Detect which cell encompasses the target text, then output its (x, y) center coordinate. 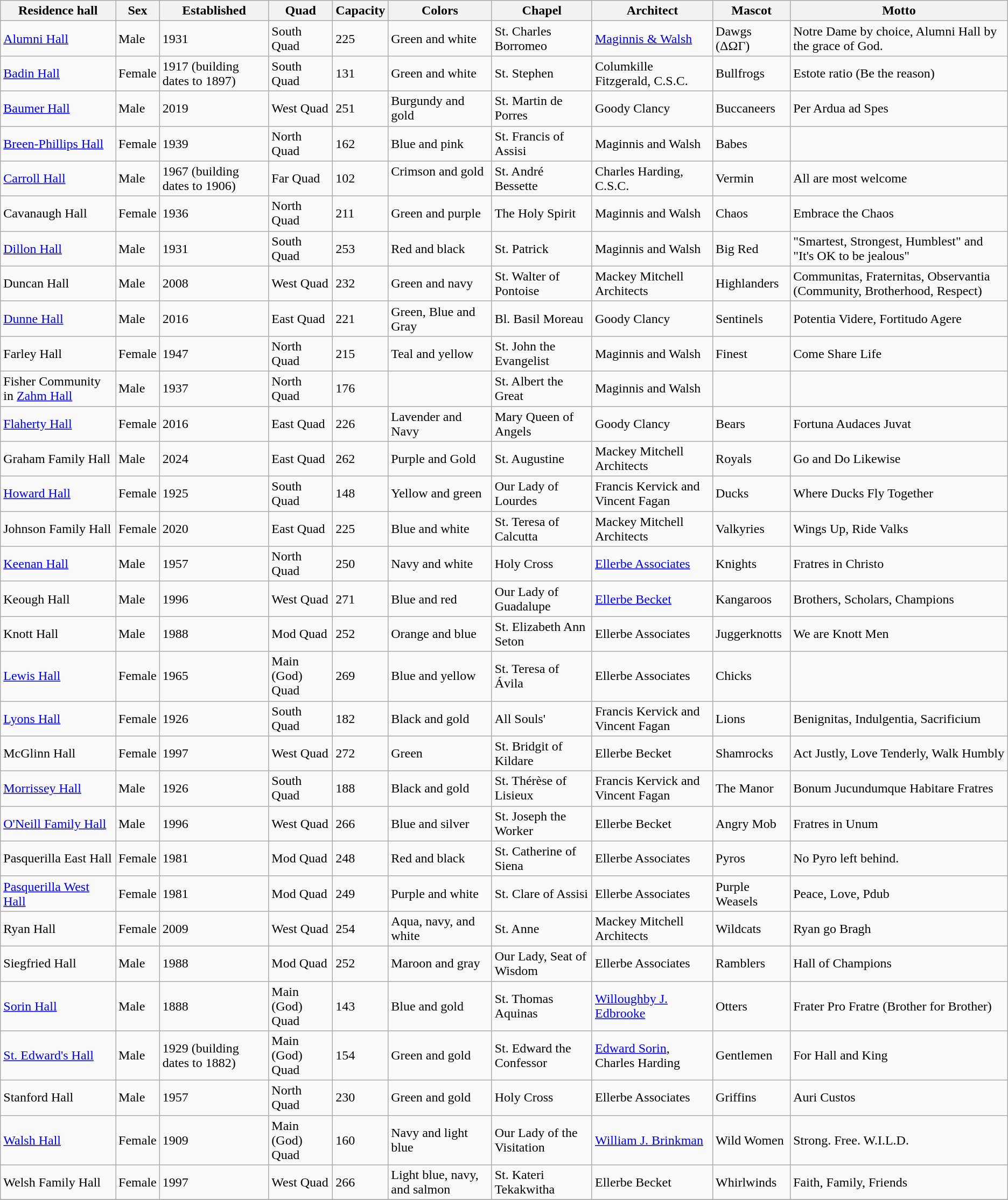
Knott Hall (58, 634)
We are Knott Men (899, 634)
Pyros (752, 858)
Breen-Phillips Hall (58, 143)
Valkyries (752, 529)
262 (361, 459)
Blue and gold (440, 1006)
No Pyro left behind. (899, 858)
St. John the Evangelist (542, 353)
2008 (214, 283)
Notre Dame by choice, Alumni Hall by the grace of God. (899, 39)
2009 (214, 928)
St. Teresa of Ávila (542, 676)
Farley Hall (58, 353)
Juggerknotts (752, 634)
1947 (214, 353)
253 (361, 249)
Light blue, navy, and salmon (440, 1182)
Otters (752, 1006)
Cavanaugh Hall (58, 213)
William J. Brinkman (652, 1140)
Bullfrogs (752, 73)
Griffins (752, 1098)
230 (361, 1098)
St. Thérèse of Lisieux (542, 788)
Potentia Videre, Fortitudo Agere (899, 319)
Purple Weasels (752, 894)
"Smartest, Strongest, Humblest" and "It's OK to be jealous" (899, 249)
188 (361, 788)
Wild Women (752, 1140)
Lions (752, 718)
Chapel (542, 11)
Green and purple (440, 213)
2024 (214, 459)
Royals (752, 459)
Dunne Hall (58, 319)
Come Share Life (899, 353)
St. Catherine of Siena (542, 858)
1967 (building dates to 1906) (214, 179)
Motto (899, 11)
Capacity (361, 11)
1939 (214, 143)
Colors (440, 11)
Edward Sorin, Charles Harding (652, 1056)
Highlanders (752, 283)
Bears (752, 423)
St. Bridgit of Kildare (542, 754)
102 (361, 179)
Maginnis & Walsh (652, 39)
Stanford Hall (58, 1098)
St. Kateri Tekakwitha (542, 1182)
Teal and yellow (440, 353)
Green (440, 754)
271 (361, 599)
Act Justly, Love Tenderly, Walk Humbly (899, 754)
182 (361, 718)
St. Joseph the Worker (542, 824)
Chicks (752, 676)
St. Martin de Porres (542, 109)
Navy and light blue (440, 1140)
Estote ratio (Be the reason) (899, 73)
All are most welcome (899, 179)
1937 (214, 389)
Babes (752, 143)
Strong. Free. W.I.L.D. (899, 1140)
Green and navy (440, 283)
O'Neill Family Hall (58, 824)
St. Edward's Hall (58, 1056)
All Souls' (542, 718)
Gentlemen (752, 1056)
Welsh Family Hall (58, 1182)
Yellow and green (440, 494)
Our Lady of Guadalupe (542, 599)
148 (361, 494)
Keenan Hall (58, 564)
Pasquerilla East Hall (58, 858)
Kangaroos (752, 599)
For Hall and King (899, 1056)
251 (361, 109)
Ducks (752, 494)
Aqua, navy, and white (440, 928)
Finest (752, 353)
249 (361, 894)
St. Teresa of Calcutta (542, 529)
Mary Queen of Angels (542, 423)
1936 (214, 213)
Bl. Basil Moreau (542, 319)
Wildcats (752, 928)
St. Edward the Confessor (542, 1056)
176 (361, 389)
Shamrocks (752, 754)
Per Ardua ad Spes (899, 109)
160 (361, 1140)
Embrace the Chaos (899, 213)
St. André Bessette (542, 179)
Pasquerilla West Hall (58, 894)
McGlinn Hall (58, 754)
Auri Custos (899, 1098)
Our Lady of Lourdes (542, 494)
221 (361, 319)
Fisher Community in Zahm Hall (58, 389)
Brothers, Scholars, Champions (899, 599)
Our Lady of the Visitation (542, 1140)
Ramblers (752, 964)
Frater Pro Fratre (Brother for Brother) (899, 1006)
Sex (138, 11)
215 (361, 353)
Siegfried Hall (58, 964)
Blue and pink (440, 143)
The Manor (752, 788)
2019 (214, 109)
272 (361, 754)
Keough Hall (58, 599)
Charles Harding, C.S.C. (652, 179)
Willoughby J. Edbrooke (652, 1006)
Blue and white (440, 529)
Mascot (752, 11)
232 (361, 283)
St. Francis of Assisi (542, 143)
Angry Mob (752, 824)
Buccaneers (752, 109)
Peace, Love, Pdub (899, 894)
Orange and blue (440, 634)
The Holy Spirit (542, 213)
Go and Do Likewise (899, 459)
Bonum Jucundumque Habitare Fratres (899, 788)
254 (361, 928)
St. Augustine (542, 459)
Flaherty Hall (58, 423)
131 (361, 73)
St. Clare of Assisi (542, 894)
Hall of Champions (899, 964)
Blue and silver (440, 824)
1909 (214, 1140)
Fratres in Christo (899, 564)
Carroll Hall (58, 179)
Johnson Family Hall (58, 529)
143 (361, 1006)
Quad (300, 11)
Dawgs (ΔΩΓ) (752, 39)
1917 (building dates to 1897) (214, 73)
Walsh Hall (58, 1140)
Architect (652, 11)
St. Patrick (542, 249)
226 (361, 423)
Sentinels (752, 319)
Fratres in Unum (899, 824)
St. Charles Borromeo (542, 39)
Established (214, 11)
Navy and white (440, 564)
Badin Hall (58, 73)
1888 (214, 1006)
Baumer Hall (58, 109)
1965 (214, 676)
Maroon and gray (440, 964)
Blue and red (440, 599)
Lavender and Navy (440, 423)
154 (361, 1056)
St. Elizabeth Ann Seton (542, 634)
211 (361, 213)
248 (361, 858)
Communitas, Fraternitas, Observantia (Community, Brotherhood, Respect) (899, 283)
1929 (building dates to 1882) (214, 1056)
St. Walter of Pontoise (542, 283)
Morrissey Hall (58, 788)
162 (361, 143)
Alumni Hall (58, 39)
Ryan Hall (58, 928)
Faith, Family, Friends (899, 1182)
Residence hall (58, 11)
269 (361, 676)
Far Quad (300, 179)
Green, Blue and Gray (440, 319)
Blue and yellow (440, 676)
Where Ducks Fly Together (899, 494)
Purple and white (440, 894)
Chaos (752, 213)
Columkille Fitzgerald, C.S.C. (652, 73)
St. Stephen (542, 73)
Howard Hall (58, 494)
Sorin Hall (58, 1006)
Crimson and gold (440, 179)
2020 (214, 529)
Duncan Hall (58, 283)
Ryan go Bragh (899, 928)
Knights (752, 564)
Benignitas, Indulgentia, Sacrificium (899, 718)
St. Albert the Great (542, 389)
Big Red (752, 249)
Whirlwinds (752, 1182)
Burgundy and gold (440, 109)
St. Anne (542, 928)
250 (361, 564)
Our Lady, Seat of Wisdom (542, 964)
Purple and Gold (440, 459)
Lyons Hall (58, 718)
Graham Family Hall (58, 459)
Dillon Hall (58, 249)
Lewis Hall (58, 676)
St. Thomas Aquinas (542, 1006)
Wings Up, Ride Valks (899, 529)
1925 (214, 494)
Vermin (752, 179)
Fortuna Audaces Juvat (899, 423)
